Return the (x, y) coordinate for the center point of the cell that contains the specified text.  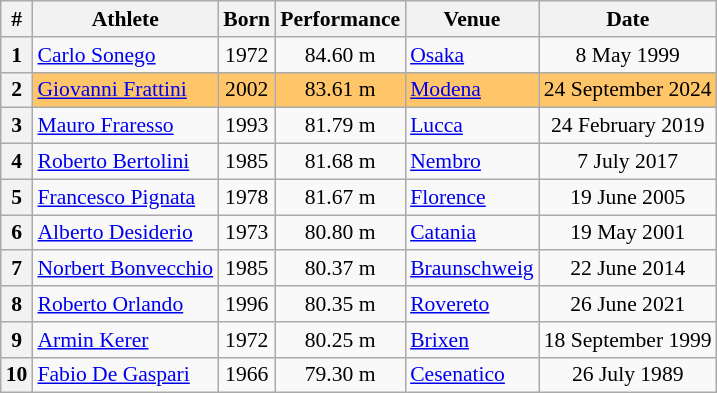
Performance (340, 19)
83.61 m (340, 90)
Mauro Fraresso (125, 126)
80.25 m (340, 340)
19 June 2005 (628, 197)
3 (17, 126)
Florence (472, 197)
1 (17, 55)
Carlo Sonego (125, 55)
19 May 2001 (628, 233)
6 (17, 233)
Cesenatico (472, 375)
Norbert Bonvecchio (125, 269)
Armin Kerer (125, 340)
7 July 2017 (628, 162)
5 (17, 197)
Born (246, 19)
26 June 2021 (628, 304)
Francesco Pignata (125, 197)
Modena (472, 90)
2 (17, 90)
80.80 m (340, 233)
81.67 m (340, 197)
79.30 m (340, 375)
1978 (246, 197)
84.60 m (340, 55)
9 (17, 340)
24 February 2019 (628, 126)
80.37 m (340, 269)
80.35 m (340, 304)
Rovereto (472, 304)
Alberto Desiderio (125, 233)
Nembro (472, 162)
Catania (472, 233)
26 July 1989 (628, 375)
Braunschweig (472, 269)
1973 (246, 233)
10 (17, 375)
Fabio De Gaspari (125, 375)
Athlete (125, 19)
24 September 2024 (628, 90)
1993 (246, 126)
1966 (246, 375)
Roberto Orlando (125, 304)
Lucca (472, 126)
Brixen (472, 340)
Giovanni Frattini (125, 90)
22 June 2014 (628, 269)
Roberto Bertolini (125, 162)
2002 (246, 90)
# (17, 19)
Osaka (472, 55)
Date (628, 19)
81.79 m (340, 126)
7 (17, 269)
81.68 m (340, 162)
4 (17, 162)
Venue (472, 19)
8 May 1999 (628, 55)
18 September 1999 (628, 340)
8 (17, 304)
1996 (246, 304)
